Return [x, y] of the center of cell containing provided text 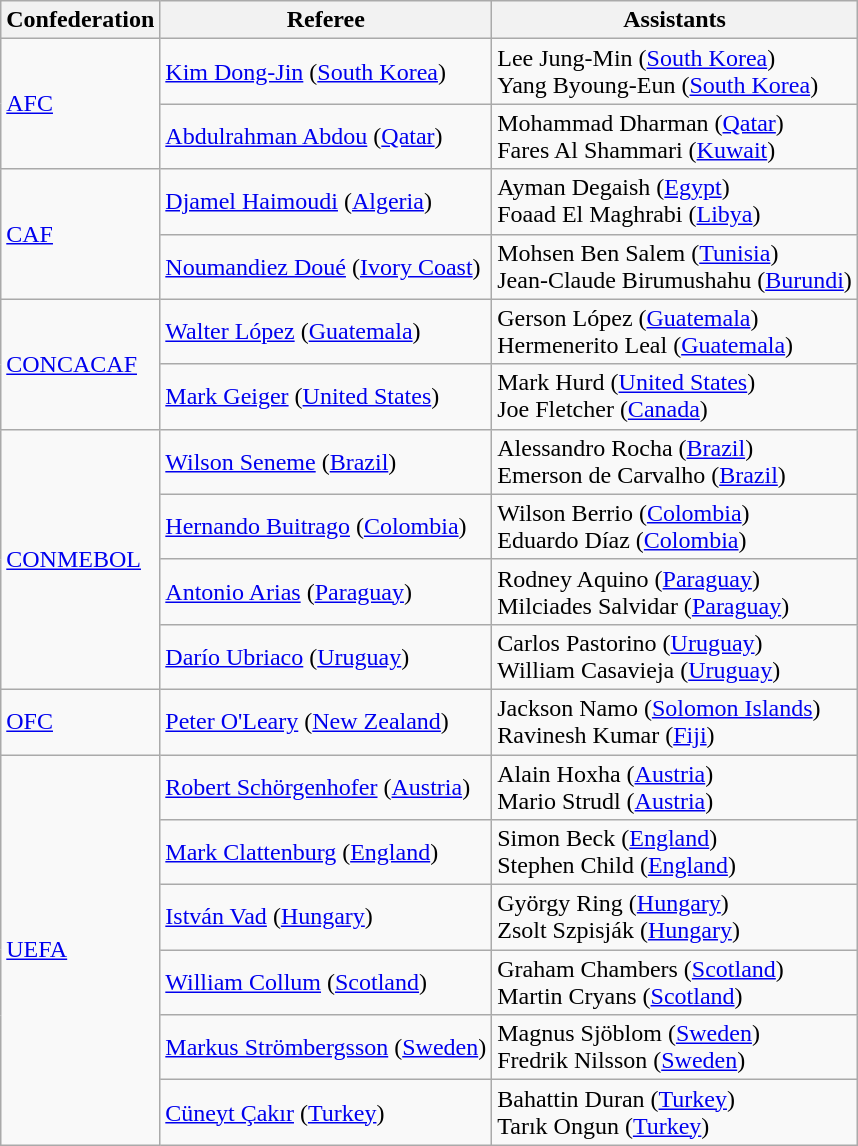
Lee Jung-Min (South Korea)Yang Byoung-Eun (South Korea) [675, 72]
AFC [80, 104]
Markus Strömbergsson (Sweden) [326, 1048]
Bahattin Duran (Turkey)Tarık Ongun (Turkey) [675, 1112]
Simon Beck (England)Stephen Child (England) [675, 852]
Referee [326, 20]
István Vad (Hungary) [326, 918]
Mohsen Ben Salem (Tunisia)Jean-Claude Birumushahu (Burundi) [675, 266]
William Collum (Scotland) [326, 982]
Gerson López (Guatemala)Hermenerito Leal (Guatemala) [675, 332]
Jackson Namo (Solomon Islands)Ravinesh Kumar (Fiji) [675, 722]
Mark Hurd (United States)Joe Fletcher (Canada) [675, 396]
Walter López (Guatemala) [326, 332]
György Ring (Hungary)Zsolt Szpisják (Hungary) [675, 918]
Wilson Berrio (Colombia)Eduardo Díaz (Colombia) [675, 526]
Robert Schörgenhofer (Austria) [326, 786]
Noumandiez Doué (Ivory Coast) [326, 266]
CONCACAF [80, 364]
Wilson Seneme (Brazil) [326, 462]
UEFA [80, 949]
Mark Clattenburg (England) [326, 852]
Antonio Arias (Paraguay) [326, 592]
CONMEBOL [80, 559]
Peter O'Leary (New Zealand) [326, 722]
Ayman Degaish (Egypt)Foaad El Maghrabi (Libya) [675, 202]
Hernando Buitrago (Colombia) [326, 526]
Mohammad Dharman (Qatar)Fares Al Shammari (Kuwait) [675, 136]
Darío Ubriaco (Uruguay) [326, 656]
CAF [80, 234]
Rodney Aquino (Paraguay)Milciades Salvidar (Paraguay) [675, 592]
Abdulrahman Abdou (Qatar) [326, 136]
Confederation [80, 20]
Kim Dong-Jin (South Korea) [326, 72]
Graham Chambers (Scotland)Martin Cryans (Scotland) [675, 982]
Alain Hoxha (Austria)Mario Strudl (Austria) [675, 786]
Magnus Sjöblom (Sweden)Fredrik Nilsson (Sweden) [675, 1048]
Assistants [675, 20]
Carlos Pastorino (Uruguay)William Casavieja (Uruguay) [675, 656]
Djamel Haimoudi (Algeria) [326, 202]
Alessandro Rocha (Brazil)Emerson de Carvalho (Brazil) [675, 462]
Mark Geiger (United States) [326, 396]
Cüneyt Çakır (Turkey) [326, 1112]
OFC [80, 722]
